Output the [x, y] coordinate of the center of the cell containing the given text.  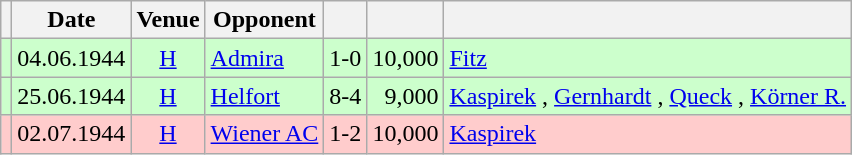
1-2 [346, 134]
Date [72, 20]
Admira [264, 58]
1-0 [346, 58]
04.06.1944 [72, 58]
Kaspirek , Gernhardt , Queck , Körner R. [648, 96]
Wiener AC [264, 134]
25.06.1944 [72, 96]
9,000 [406, 96]
Venue [168, 20]
Helfort [264, 96]
Fitz [648, 58]
02.07.1944 [72, 134]
8-4 [346, 96]
Opponent [264, 20]
Kaspirek [648, 134]
